Search for the cell housing the specified text and yield its [x, y] center coordinate. 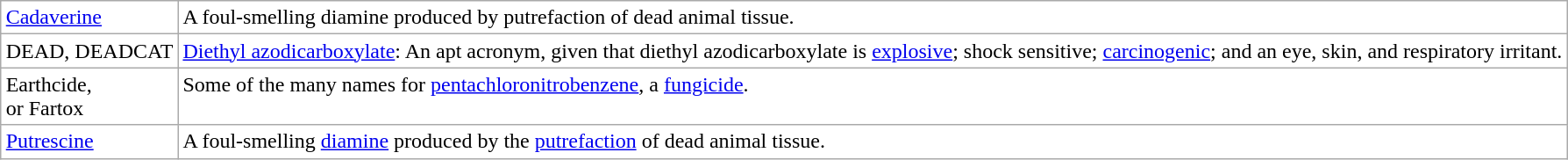
A foul-smelling diamine produced by the putrefaction of dead animal tissue. [873, 142]
DEAD, DEADCAT [89, 51]
Some of the many names for pentachloronitrobenzene, a fungicide. [873, 97]
Earthcide,or Fartox [89, 97]
A foul-smelling diamine produced by putrefaction of dead animal tissue. [873, 18]
Cadaverine [89, 18]
Putrescine [89, 142]
